From the cell containing the given text, extract its center point as (X, Y) coordinate. 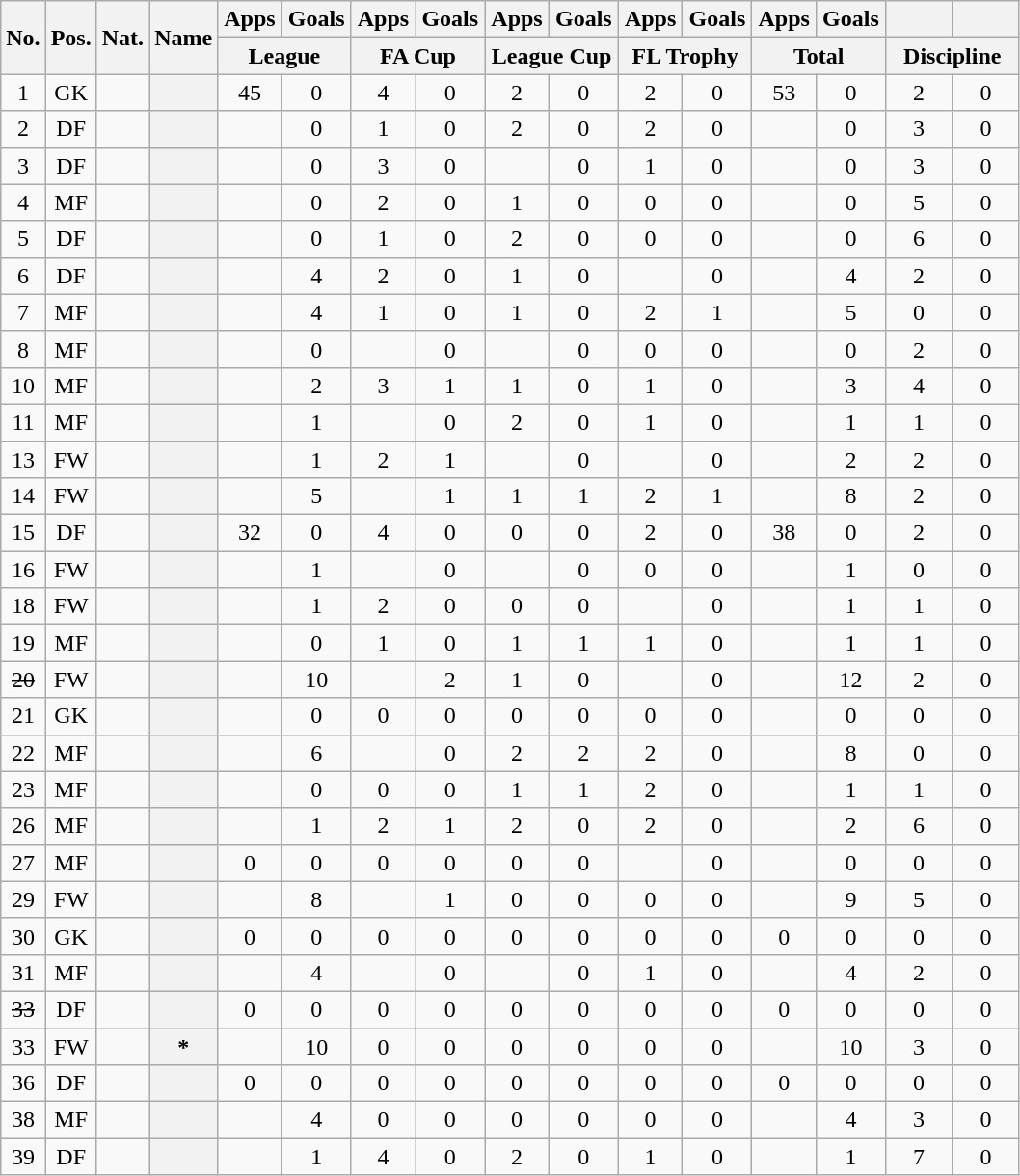
Total (819, 56)
Name (183, 38)
32 (251, 533)
16 (23, 570)
39 (23, 1157)
League (285, 56)
9 (850, 899)
No. (23, 38)
20 (23, 680)
Discipline (953, 56)
League Cup (551, 56)
19 (23, 643)
18 (23, 606)
53 (785, 93)
29 (23, 899)
36 (23, 1083)
23 (23, 789)
* (183, 1046)
14 (23, 496)
27 (23, 863)
30 (23, 936)
12 (850, 680)
Pos. (71, 38)
FL Trophy (684, 56)
31 (23, 973)
13 (23, 460)
15 (23, 533)
21 (23, 716)
FA Cup (418, 56)
11 (23, 422)
45 (251, 93)
22 (23, 753)
Nat. (122, 38)
26 (23, 826)
